Find where the given text appears and provide that cell's center as [X, Y] coordinate. 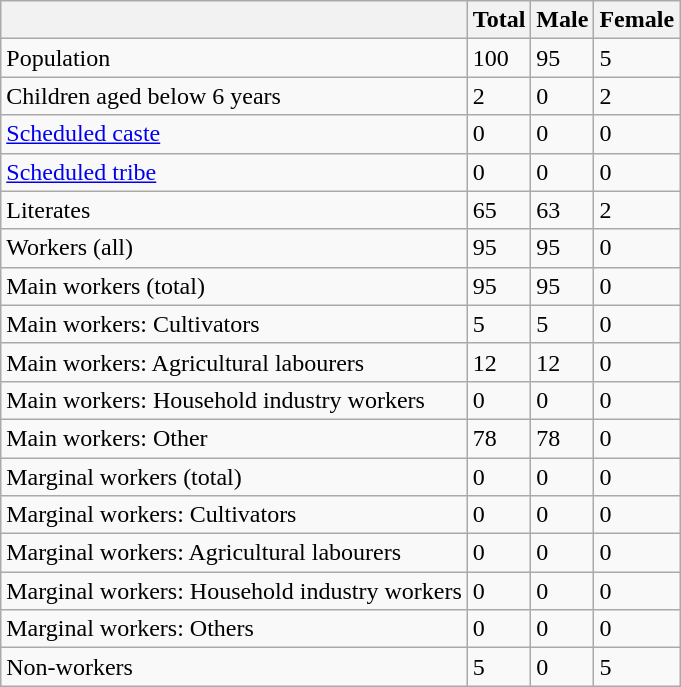
Marginal workers: Household industry workers [234, 591]
Male [562, 20]
Non-workers [234, 667]
Scheduled tribe [234, 172]
Total [499, 20]
Population [234, 58]
Female [637, 20]
Main workers: Household industry workers [234, 400]
65 [499, 210]
Main workers: Cultivators [234, 324]
Marginal workers: Others [234, 629]
Workers (all) [234, 248]
Marginal workers: Cultivators [234, 515]
63 [562, 210]
Marginal workers: Agricultural labourers [234, 553]
Main workers: Agricultural labourers [234, 362]
Main workers (total) [234, 286]
100 [499, 58]
Children aged below 6 years [234, 96]
Scheduled caste [234, 134]
Marginal workers (total) [234, 477]
Main workers: Other [234, 438]
Literates [234, 210]
